Capture the cell that displays the provided text and extract its [X, Y] central coordinate. 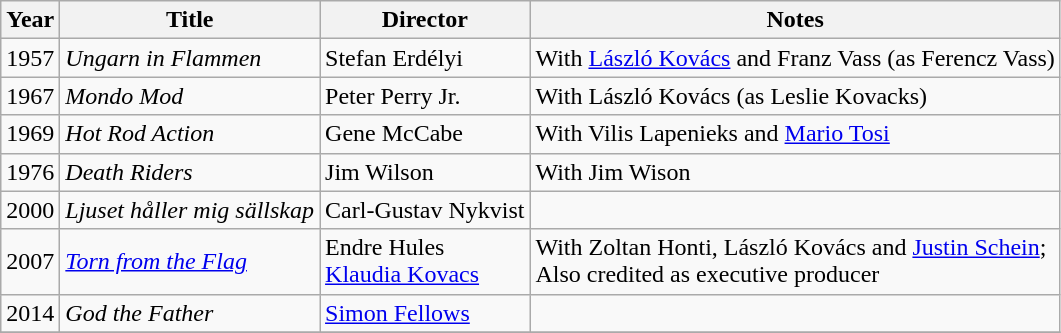
Jim Wilson [425, 172]
Gene McCabe [425, 134]
1976 [30, 172]
Torn from the Flag [190, 262]
Endre HulesKlaudia Kovacs [425, 262]
Ljuset håller mig sällskap [190, 210]
2007 [30, 262]
1969 [30, 134]
2014 [30, 313]
Ungarn in Flammen [190, 58]
Stefan Erdélyi [425, 58]
1967 [30, 96]
2000 [30, 210]
God the Father [190, 313]
Mondo Mod [190, 96]
Peter Perry Jr. [425, 96]
Year [30, 20]
With Jim Wison [795, 172]
Director [425, 20]
Title [190, 20]
With László Kovács (as Leslie Kovacks) [795, 96]
Carl-Gustav Nykvist [425, 210]
With Zoltan Honti, László Kovács and Justin Schein;Also credited as executive producer [795, 262]
With Vilis Lapenieks and Mario Tosi [795, 134]
1957 [30, 58]
With László Kovács and Franz Vass (as Ferencz Vass) [795, 58]
Death Riders [190, 172]
Simon Fellows [425, 313]
Hot Rod Action [190, 134]
Notes [795, 20]
